Provide the (x, y) coordinate of the cell's center where the given text is located.  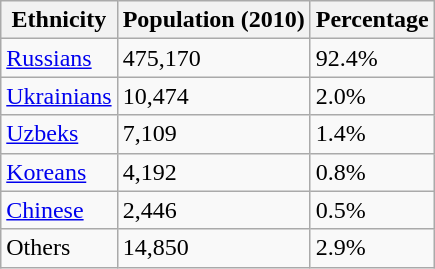
4,192 (214, 172)
10,474 (214, 96)
2,446 (214, 210)
0.8% (372, 172)
Uzbeks (59, 134)
Others (59, 248)
475,170 (214, 58)
Russians (59, 58)
Population (2010) (214, 20)
Koreans (59, 172)
0.5% (372, 210)
Ukrainians (59, 96)
Percentage (372, 20)
2.0% (372, 96)
1.4% (372, 134)
2.9% (372, 248)
14,850 (214, 248)
Chinese (59, 210)
Ethnicity (59, 20)
7,109 (214, 134)
92.4% (372, 58)
